Pinpoint the cell where the given text exists, returning its [X, Y] midpoint coordinate. 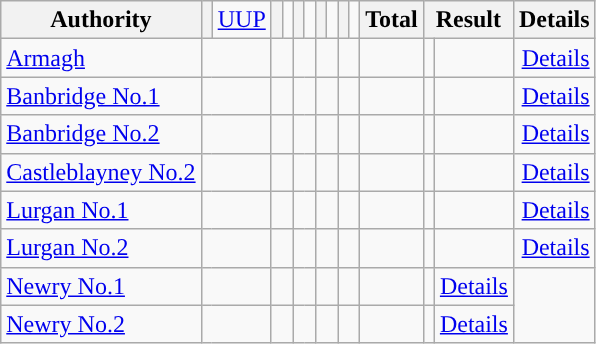
Lurgan No.1 [101, 210]
Armagh [101, 58]
Newry No.2 [101, 324]
Lurgan No.2 [101, 248]
Authority [101, 20]
UUP [242, 20]
Banbridge No.1 [101, 96]
Result [468, 20]
Castleblayney No.2 [101, 172]
Banbridge No.2 [101, 134]
Newry No.1 [101, 286]
Total [392, 20]
